Return the [X, Y] coordinate for the center point of the cell that contains the specified text.  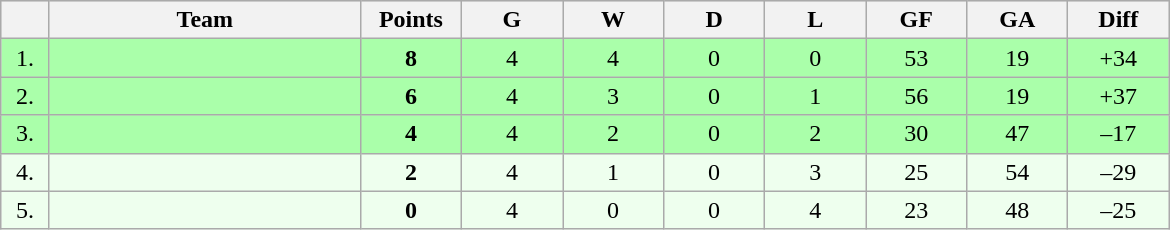
+37 [1118, 96]
–17 [1118, 134]
Diff [1118, 20]
5. [26, 210]
W [612, 20]
+34 [1118, 58]
Team [204, 20]
6 [410, 96]
3. [26, 134]
48 [1018, 210]
23 [916, 210]
25 [916, 172]
L [816, 20]
–29 [1118, 172]
GA [1018, 20]
Points [410, 20]
–25 [1118, 210]
2. [26, 96]
1. [26, 58]
53 [916, 58]
D [714, 20]
G [512, 20]
4. [26, 172]
54 [1018, 172]
47 [1018, 134]
GF [916, 20]
30 [916, 134]
8 [410, 58]
56 [916, 96]
